Extract the (X, Y) coordinate from the center of the cell holding the provided text.  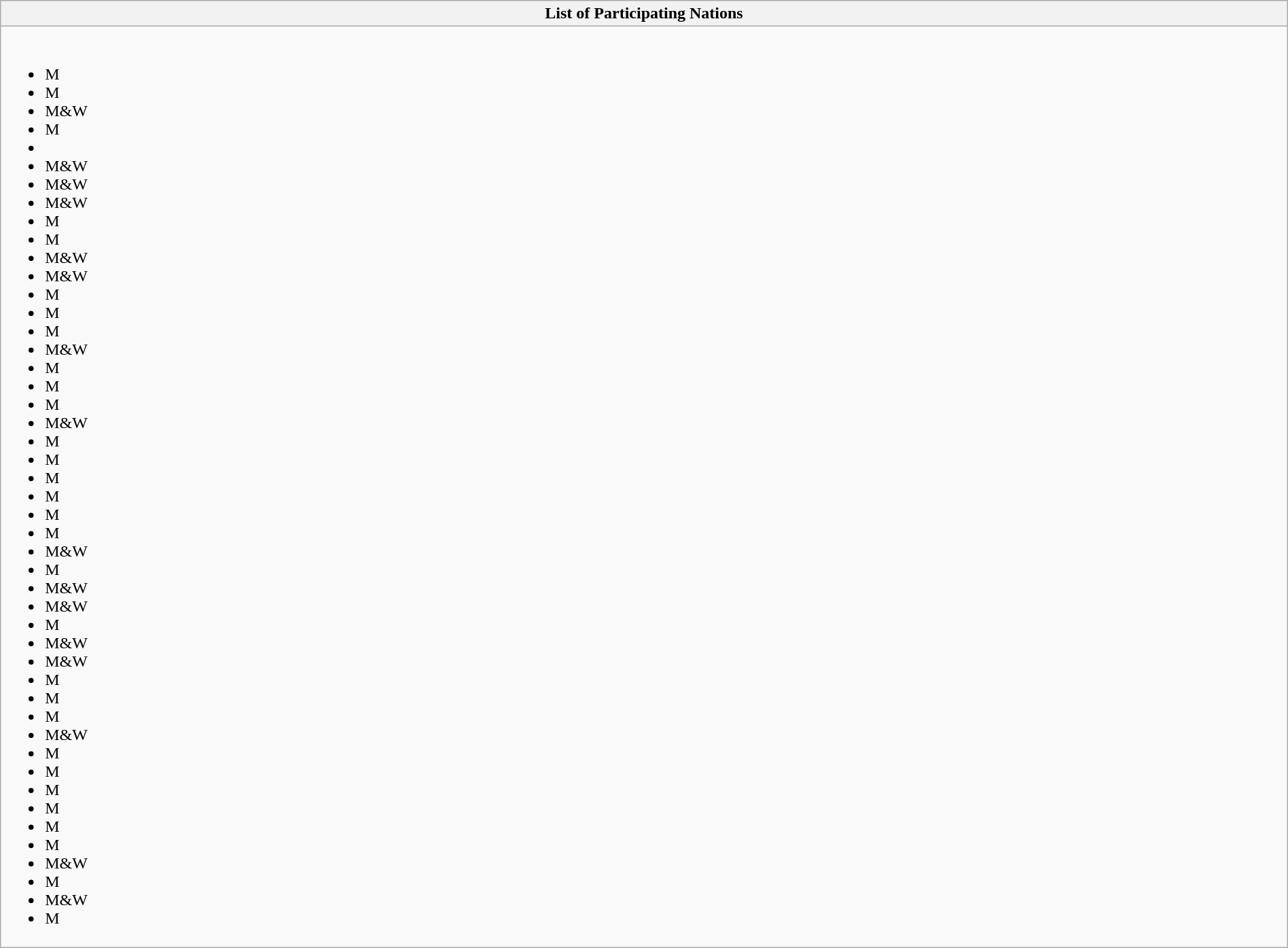
List of Participating Nations (644, 14)
M M M&W M M&W M&W M&W M M M&W M&W M M M M&W M M M M&W M M M M M M M&W M M&W M&W M M&W M&W M M M M&W M M M M M M M&W M M&W M (644, 487)
